Detect which cell encompasses the target text, then output its [X, Y] center coordinate. 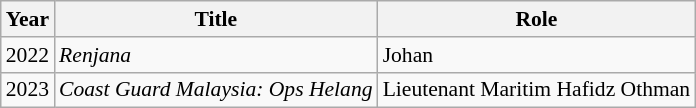
Year [28, 19]
Role [537, 19]
2023 [28, 90]
Lieutenant Maritim Hafidz Othman [537, 90]
Johan [537, 55]
Coast Guard Malaysia: Ops Helang [216, 90]
Renjana [216, 55]
Title [216, 19]
2022 [28, 55]
